From the cell containing the given text, extract its center point as (X, Y) coordinate. 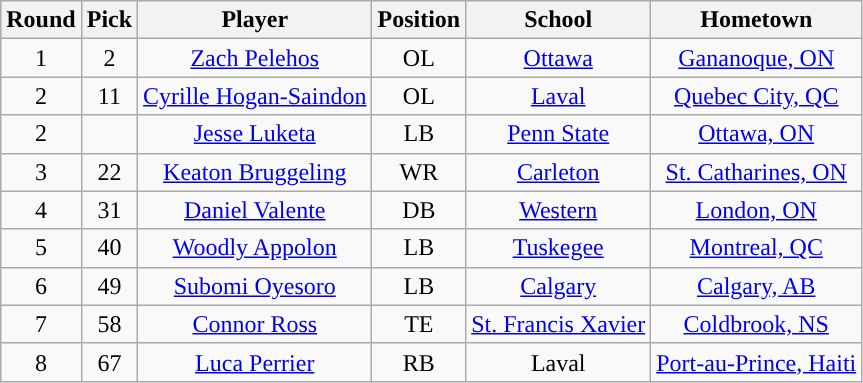
49 (109, 286)
Western (558, 210)
Player (255, 20)
School (558, 20)
TE (419, 324)
Pick (109, 20)
Calgary, AB (756, 286)
St. Francis Xavier (558, 324)
Gananoque, ON (756, 58)
Daniel Valente (255, 210)
Montreal, QC (756, 248)
Position (419, 20)
58 (109, 324)
Cyrille Hogan-Saindon (255, 96)
Tuskegee (558, 248)
Hometown (756, 20)
Jesse Luketa (255, 134)
Keaton Bruggeling (255, 172)
4 (41, 210)
8 (41, 362)
London, ON (756, 210)
3 (41, 172)
DB (419, 210)
Ottawa (558, 58)
St. Catharines, ON (756, 172)
1 (41, 58)
WR (419, 172)
Subomi Oyesoro (255, 286)
67 (109, 362)
Coldbrook, NS (756, 324)
31 (109, 210)
Round (41, 20)
Woodly Appolon (255, 248)
Ottawa, ON (756, 134)
Luca Perrier (255, 362)
5 (41, 248)
RB (419, 362)
Penn State (558, 134)
6 (41, 286)
40 (109, 248)
7 (41, 324)
Quebec City, QC (756, 96)
Port-au-Prince, Haiti (756, 362)
Connor Ross (255, 324)
22 (109, 172)
Carleton (558, 172)
Calgary (558, 286)
Zach Pelehos (255, 58)
11 (109, 96)
